Determine the (x, y) coordinate at the center of the cell enclosing the given text.  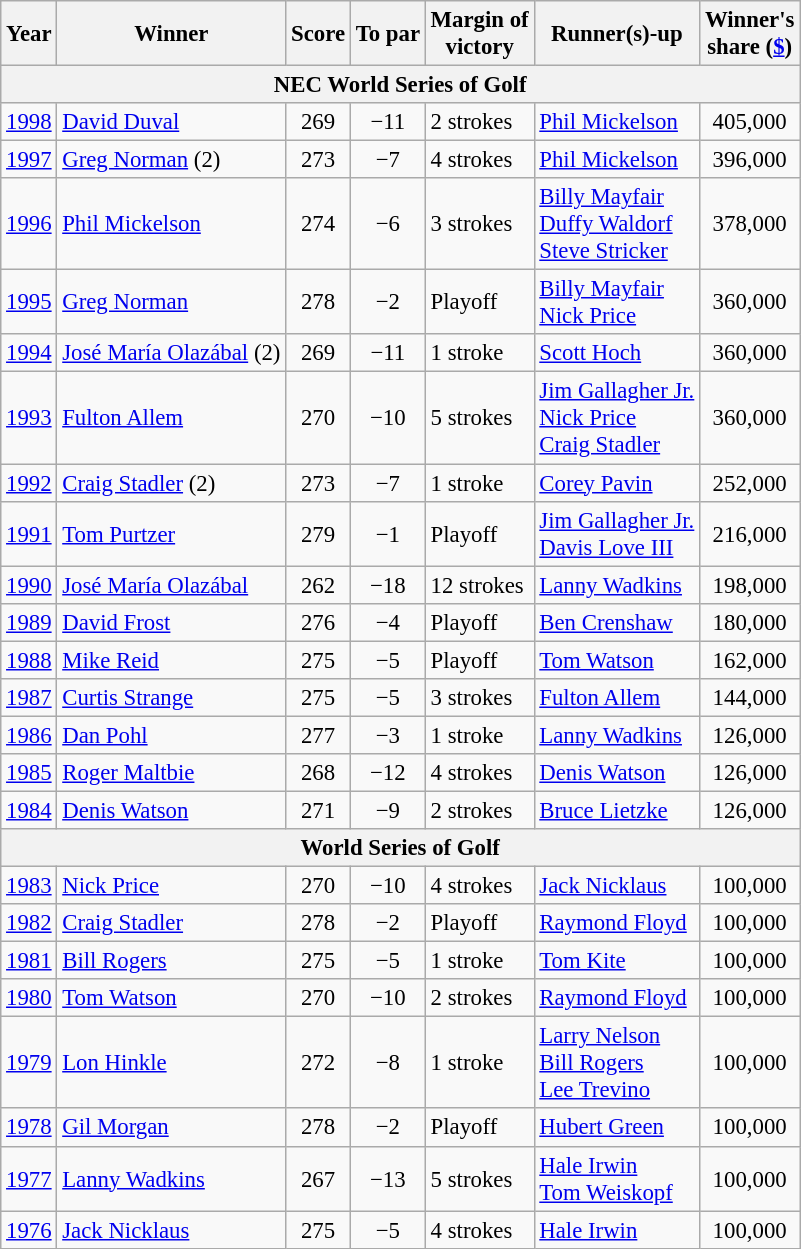
Jim Gallagher Jr. Nick Price Craig Stadler (617, 418)
−8 (388, 1063)
1996 (29, 224)
198,000 (750, 585)
Greg Norman (172, 302)
267 (318, 1178)
1987 (29, 698)
Margin ofvictory (480, 34)
Jim Gallagher Jr. Davis Love III (617, 534)
1980 (29, 998)
Runner(s)-up (617, 34)
180,000 (750, 622)
Nick Price (172, 886)
Dan Pohl (172, 735)
Lon Hinkle (172, 1063)
Hale Irwin (617, 1230)
216,000 (750, 534)
1995 (29, 302)
Tom Kite (617, 961)
Mike Reid (172, 660)
José María Olazábal (2) (172, 353)
−12 (388, 773)
1979 (29, 1063)
1978 (29, 1128)
Ben Crenshaw (617, 622)
1983 (29, 886)
1992 (29, 483)
José María Olazábal (172, 585)
1984 (29, 810)
Bill Rogers (172, 961)
−3 (388, 735)
1986 (29, 735)
World Series of Golf (400, 848)
1990 (29, 585)
NEC World Series of Golf (400, 85)
252,000 (750, 483)
1981 (29, 961)
Year (29, 34)
Craig Stadler (2) (172, 483)
276 (318, 622)
Craig Stadler (172, 923)
396,000 (750, 160)
272 (318, 1063)
1993 (29, 418)
1994 (29, 353)
−1 (388, 534)
144,000 (750, 698)
268 (318, 773)
279 (318, 534)
277 (318, 735)
Corey Pavin (617, 483)
1985 (29, 773)
1989 (29, 622)
Gil Morgan (172, 1128)
Bruce Lietzke (617, 810)
1988 (29, 660)
162,000 (750, 660)
Curtis Strange (172, 698)
405,000 (750, 122)
378,000 (750, 224)
Billy Mayfair Duffy Waldorf Steve Stricker (617, 224)
To par (388, 34)
1977 (29, 1178)
David Frost (172, 622)
Larry Nelson Bill Rogers Lee Trevino (617, 1063)
Winner (172, 34)
1998 (29, 122)
David Duval (172, 122)
Hubert Green (617, 1128)
Greg Norman (2) (172, 160)
−4 (388, 622)
Winner'sshare ($) (750, 34)
274 (318, 224)
Billy Mayfair Nick Price (617, 302)
−9 (388, 810)
1976 (29, 1230)
Tom Purtzer (172, 534)
−18 (388, 585)
Score (318, 34)
271 (318, 810)
−6 (388, 224)
1982 (29, 923)
Roger Maltbie (172, 773)
262 (318, 585)
Scott Hoch (617, 353)
Hale Irwin Tom Weiskopf (617, 1178)
−13 (388, 1178)
1997 (29, 160)
1991 (29, 534)
12 strokes (480, 585)
